Capture the cell that displays the provided text and extract its [X, Y] central coordinate. 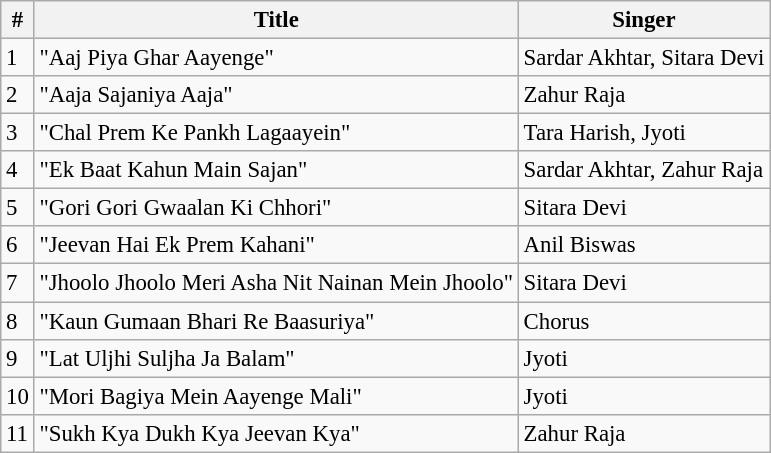
"Jeevan Hai Ek Prem Kahani" [276, 245]
Sardar Akhtar, Sitara Devi [644, 58]
Chorus [644, 321]
"Lat Uljhi Suljha Ja Balam" [276, 358]
"Mori Bagiya Mein Aayenge Mali" [276, 396]
"Kaun Gumaan Bhari Re Baasuriya" [276, 321]
"Ek Baat Kahun Main Sajan" [276, 170]
"Aaja Sajaniya Aaja" [276, 95]
1 [18, 58]
3 [18, 133]
2 [18, 95]
"Gori Gori Gwaalan Ki Chhori" [276, 208]
9 [18, 358]
Singer [644, 20]
7 [18, 283]
11 [18, 433]
5 [18, 208]
"Chal Prem Ke Pankh Lagaayein" [276, 133]
4 [18, 170]
Title [276, 20]
"Jhoolo Jhoolo Meri Asha Nit Nainan Mein Jhoolo" [276, 283]
"Aaj Piya Ghar Aayenge" [276, 58]
Anil Biswas [644, 245]
Sardar Akhtar, Zahur Raja [644, 170]
10 [18, 396]
6 [18, 245]
"Sukh Kya Dukh Kya Jeevan Kya" [276, 433]
Tara Harish, Jyoti [644, 133]
# [18, 20]
8 [18, 321]
